Determine the (X, Y) coordinate at the center of the cell enclosing the given text.  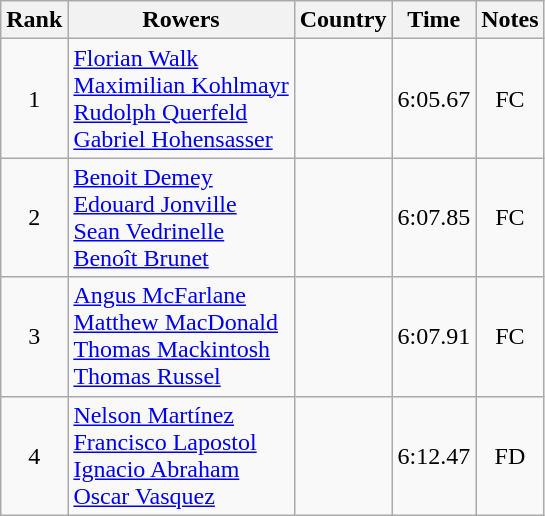
4 (34, 456)
1 (34, 98)
FD (510, 456)
Angus McFarlaneMatthew MacDonaldThomas MackintoshThomas Russel (181, 336)
Notes (510, 20)
Time (434, 20)
3 (34, 336)
6:07.91 (434, 336)
Benoit DemeyEdouard JonvilleSean VedrinelleBenoît Brunet (181, 218)
6:05.67 (434, 98)
2 (34, 218)
Country (343, 20)
Rowers (181, 20)
6:07.85 (434, 218)
Florian WalkMaximilian KohlmayrRudolph QuerfeldGabriel Hohensasser (181, 98)
Nelson MartínezFrancisco LapostolIgnacio AbrahamOscar Vasquez (181, 456)
Rank (34, 20)
6:12.47 (434, 456)
